Detect which cell encompasses the target text, then output its [x, y] center coordinate. 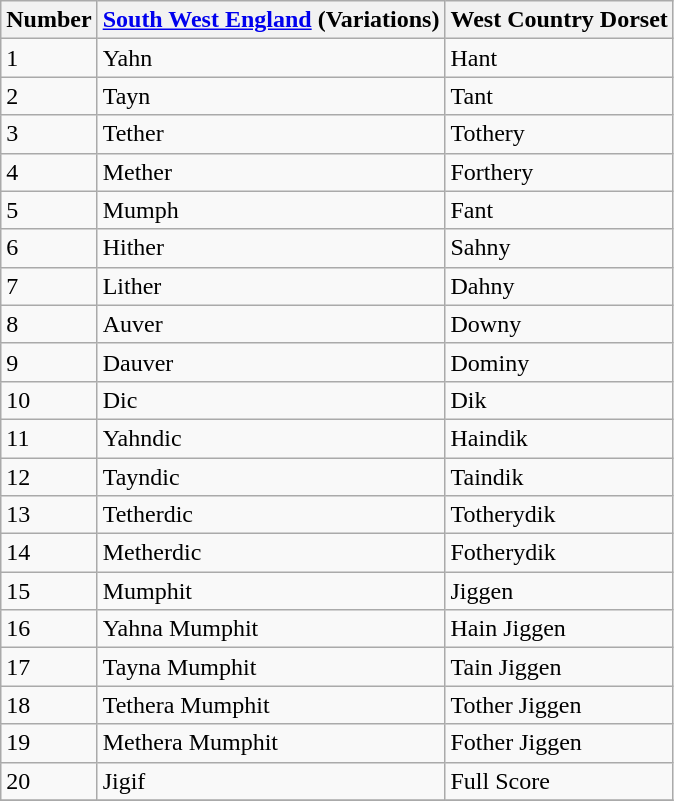
10 [49, 400]
Yahna Mumphit [271, 629]
Mumphit [271, 591]
19 [49, 743]
Tayna Mumphit [271, 667]
Totherydik [559, 515]
16 [49, 629]
8 [49, 324]
Tayn [271, 96]
Fotherydik [559, 553]
West Country Dorset [559, 20]
Forthery [559, 172]
Jiggen [559, 591]
Sahny [559, 248]
Dominy [559, 362]
Tethera Mumphit [271, 705]
20 [49, 781]
Hain Jiggen [559, 629]
9 [49, 362]
Tother Jiggen [559, 705]
6 [49, 248]
Tant [559, 96]
Fother Jiggen [559, 743]
17 [49, 667]
15 [49, 591]
14 [49, 553]
Taindik [559, 477]
Metherdic [271, 553]
Downy [559, 324]
7 [49, 286]
Dahny [559, 286]
5 [49, 210]
Tether [271, 134]
18 [49, 705]
Jigif [271, 781]
South West England (Variations) [271, 20]
Fant [559, 210]
Yahndic [271, 438]
Number [49, 20]
13 [49, 515]
Hither [271, 248]
Tothery [559, 134]
Full Score [559, 781]
Yahn [271, 58]
Methera Mumphit [271, 743]
Hant [559, 58]
12 [49, 477]
Dic [271, 400]
3 [49, 134]
4 [49, 172]
11 [49, 438]
Mumph [271, 210]
Tayndic [271, 477]
Dauver [271, 362]
Auver [271, 324]
1 [49, 58]
Tetherdic [271, 515]
Haindik [559, 438]
Lither [271, 286]
Dik [559, 400]
Mether [271, 172]
Tain Jiggen [559, 667]
2 [49, 96]
